Find where the given text appears and provide that cell's center as [x, y] coordinate. 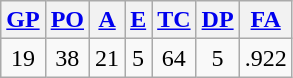
A [108, 20]
TC [174, 20]
19 [23, 58]
DP [218, 20]
21 [108, 58]
PO [67, 20]
64 [174, 58]
.922 [266, 58]
FA [266, 20]
38 [67, 58]
E [138, 20]
GP [23, 20]
